Search for the cell housing the specified text and yield its [x, y] center coordinate. 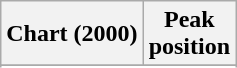
Peakposition [189, 34]
Chart (2000) [72, 34]
